From the cell containing the given text, extract its center point as [x, y] coordinate. 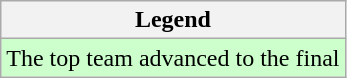
Legend [173, 20]
The top team advanced to the final [173, 58]
